Provide the (x, y) coordinate of the cell's center where the given text is located.  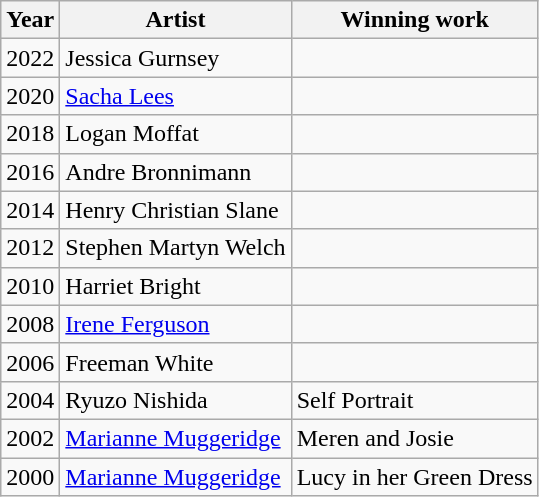
Artist (176, 20)
Self Portrait (414, 400)
2010 (30, 286)
2002 (30, 438)
2004 (30, 400)
Henry Christian Slane (176, 210)
Meren and Josie (414, 438)
Lucy in her Green Dress (414, 477)
2014 (30, 210)
Harriet Bright (176, 286)
2018 (30, 134)
2000 (30, 477)
Winning work (414, 20)
2008 (30, 324)
2006 (30, 362)
Logan Moffat (176, 134)
2012 (30, 248)
Ryuzo Nishida (176, 400)
2022 (30, 58)
Freeman White (176, 362)
Stephen Martyn Welch (176, 248)
Sacha Lees (176, 96)
Year (30, 20)
Jessica Gurnsey (176, 58)
Irene Ferguson (176, 324)
2020 (30, 96)
Andre Bronnimann (176, 172)
2016 (30, 172)
